For the text-containing cell, return its midpoint in (x, y) coordinate format. 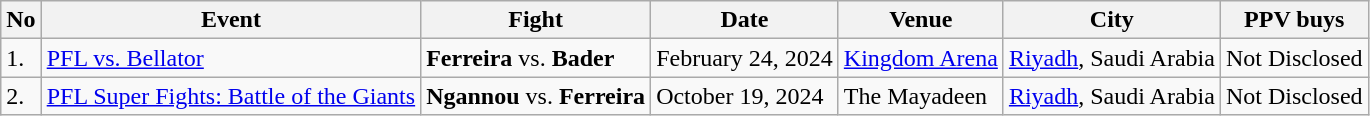
The Mayadeen (920, 96)
No (21, 20)
Date (745, 20)
2. (21, 96)
Ngannou vs. Ferreira (536, 96)
PFL Super Fights: Battle of the Giants (231, 96)
1. (21, 58)
PPV buys (1294, 20)
PFL vs. Bellator (231, 58)
Kingdom Arena (920, 58)
Fight (536, 20)
Event (231, 20)
Ferreira vs. Bader (536, 58)
City (1112, 20)
Venue (920, 20)
February 24, 2024 (745, 58)
October 19, 2024 (745, 96)
